Output the (X, Y) coordinate of the center of the cell containing the given text.  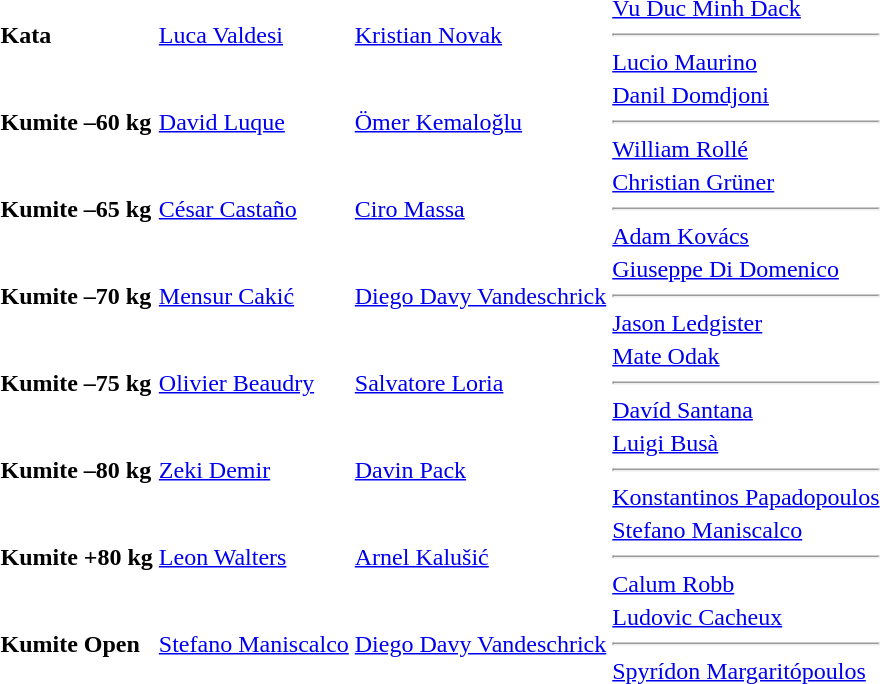
Arnel Kalušić (480, 557)
César Castaño (254, 209)
David Luque (254, 122)
Zeki Demir (254, 470)
Mensur Cakić (254, 296)
Leon Walters (254, 557)
Salvatore Loria (480, 383)
Olivier Beaudry (254, 383)
Ciro Massa (480, 209)
Davin Pack (480, 470)
Diego Davy Vandeschrick (480, 296)
Ömer Kemaloğlu (480, 122)
